Locate the cell with the specified text and output its (X, Y) center coordinate. 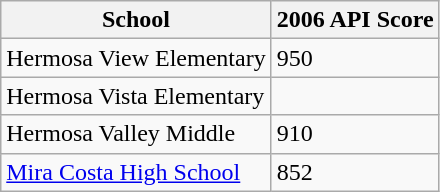
Hermosa View Elementary (136, 58)
950 (355, 58)
Hermosa Valley Middle (136, 134)
School (136, 20)
Mira Costa High School (136, 172)
Hermosa Vista Elementary (136, 96)
910 (355, 134)
852 (355, 172)
2006 API Score (355, 20)
